Output the [x, y] coordinate of the center of the cell containing the given text.  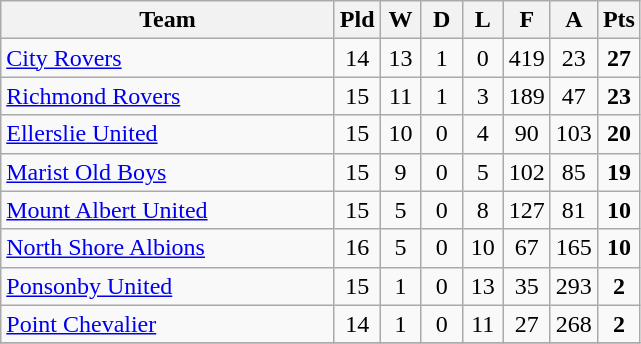
4 [482, 134]
Marist Old Boys [168, 172]
Mount Albert United [168, 210]
L [482, 20]
268 [574, 324]
16 [357, 248]
293 [574, 286]
102 [526, 172]
Pld [357, 20]
North Shore Albions [168, 248]
90 [526, 134]
8 [482, 210]
A [574, 20]
419 [526, 58]
F [526, 20]
Point Chevalier [168, 324]
9 [400, 172]
19 [618, 172]
Ponsonby United [168, 286]
D [442, 20]
67 [526, 248]
165 [574, 248]
85 [574, 172]
Ellerslie United [168, 134]
127 [526, 210]
47 [574, 96]
Pts [618, 20]
Team [168, 20]
81 [574, 210]
20 [618, 134]
Richmond Rovers [168, 96]
103 [574, 134]
189 [526, 96]
35 [526, 286]
City Rovers [168, 58]
W [400, 20]
3 [482, 96]
